Return the [X, Y] coordinate for the center point of the cell that contains the specified text.  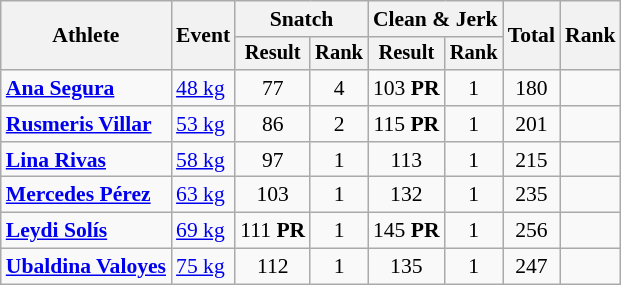
75 kg [203, 267]
58 kg [203, 160]
Clean & Jerk [436, 19]
113 [406, 160]
112 [272, 267]
Athlete [86, 36]
Rusmeris Villar [86, 124]
180 [532, 88]
135 [406, 267]
256 [532, 231]
201 [532, 124]
111 PR [272, 231]
Mercedes Pérez [86, 195]
215 [532, 160]
235 [532, 195]
4 [339, 88]
Leydi Solís [86, 231]
69 kg [203, 231]
132 [406, 195]
Lina Rivas [86, 160]
48 kg [203, 88]
Snatch [302, 19]
97 [272, 160]
145 PR [406, 231]
Ana Segura [86, 88]
Ubaldina Valoyes [86, 267]
247 [532, 267]
115 PR [406, 124]
Total [532, 36]
103 PR [406, 88]
Event [203, 36]
77 [272, 88]
53 kg [203, 124]
103 [272, 195]
2 [339, 124]
86 [272, 124]
63 kg [203, 195]
